Scan for the cell matching the given text and deliver its (X, Y) coordinate at center. 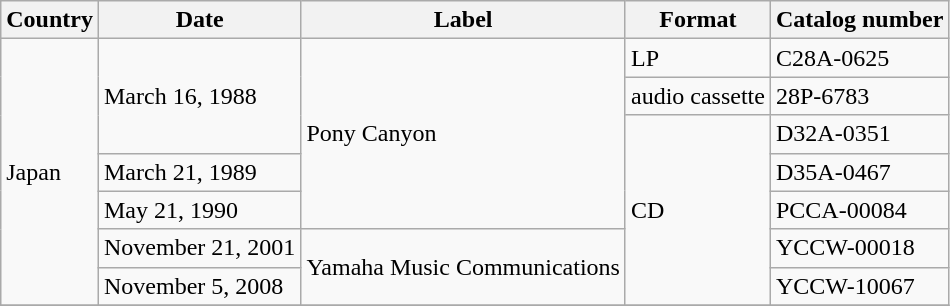
November 21, 2001 (199, 248)
Country (50, 20)
PCCA-00084 (859, 210)
D35A-0467 (859, 172)
Yamaha Music Communications (464, 267)
YCCW-00018 (859, 248)
March 21, 1989 (199, 172)
28P-6783 (859, 96)
D32A-0351 (859, 134)
Catalog number (859, 20)
C28A-0625 (859, 58)
LP (698, 58)
Label (464, 20)
Format (698, 20)
CD (698, 210)
March 16, 1988 (199, 96)
YCCW-10067 (859, 286)
Japan (50, 172)
November 5, 2008 (199, 286)
Date (199, 20)
audio cassette (698, 96)
Pony Canyon (464, 134)
May 21, 1990 (199, 210)
